Determine the [x, y] coordinate at the center of the cell enclosing the given text.  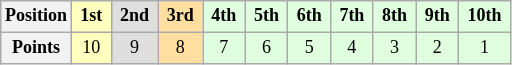
4 [352, 48]
10 [91, 48]
8 [180, 48]
4th [224, 16]
7th [352, 16]
5 [310, 48]
7 [224, 48]
1 [485, 48]
9th [438, 16]
6th [310, 16]
2nd [134, 16]
3rd [180, 16]
Points [36, 48]
Position [36, 16]
3 [394, 48]
9 [134, 48]
8th [394, 16]
5th [266, 16]
1st [91, 16]
10th [485, 16]
6 [266, 48]
2 [438, 48]
